From the cell containing the given text, extract its center point as (x, y) coordinate. 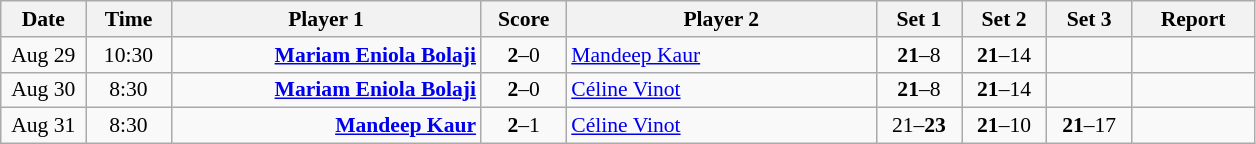
Score (524, 19)
Player 1 (326, 19)
21–17 (1090, 126)
10:30 (128, 55)
Aug 31 (44, 126)
21–10 (1004, 126)
Set 2 (1004, 19)
Date (44, 19)
Aug 29 (44, 55)
Set 1 (918, 19)
Set 3 (1090, 19)
2–1 (524, 126)
21–23 (918, 126)
Player 2 (721, 19)
Time (128, 19)
Report (1194, 19)
Aug 30 (44, 90)
